Determine the (x, y) coordinate at the center of the cell enclosing the given text.  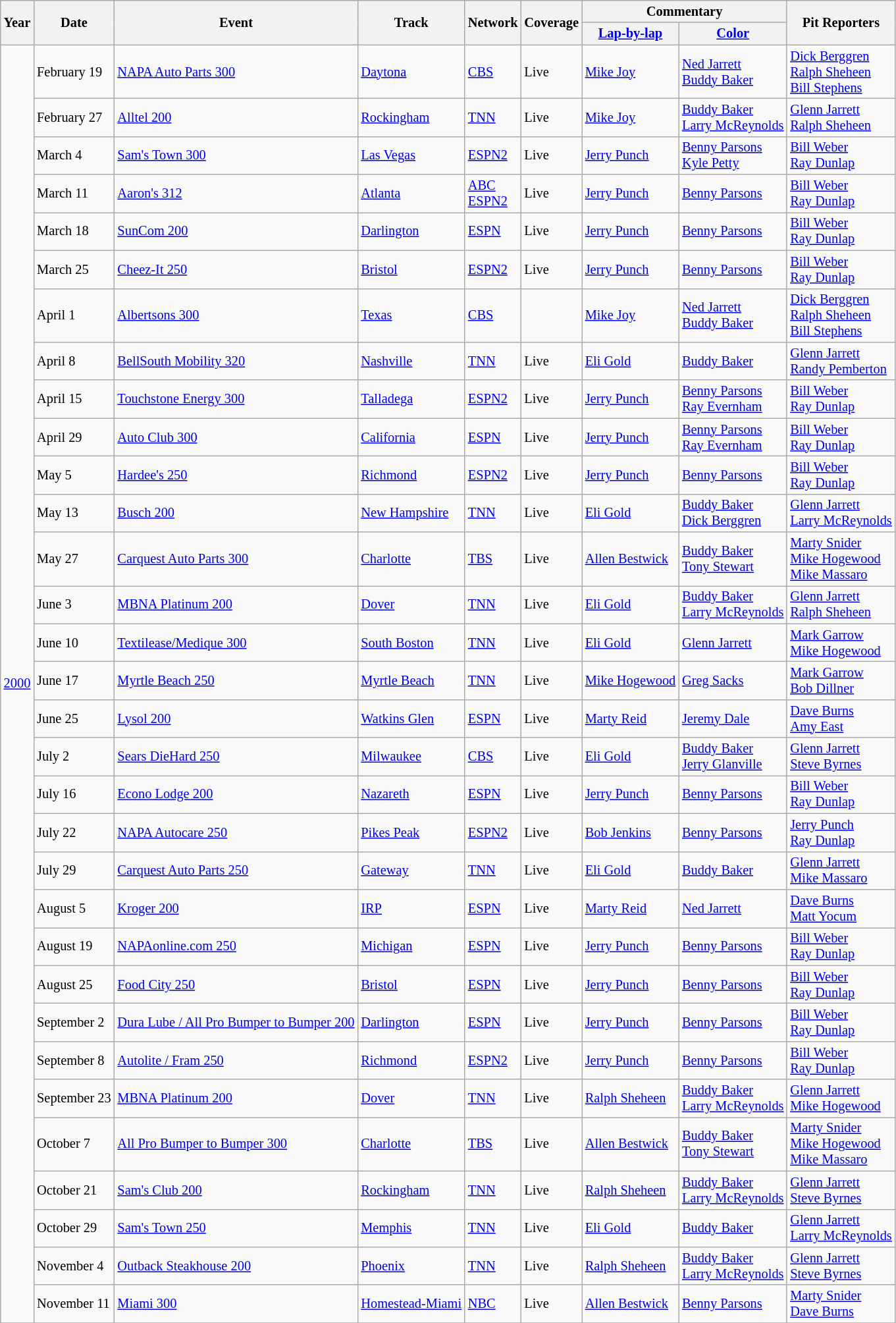
Dave Burns Matt Yocum (841, 908)
Greg Sacks (733, 680)
Myrtle Beach (411, 680)
New Hampshire (411, 513)
April 15 (74, 399)
Nazareth (411, 794)
November 4 (74, 1266)
Aaron's 312 (236, 194)
Nashville (411, 361)
June 3 (74, 605)
May 13 (74, 513)
Dave Burns Amy East (841, 718)
November 11 (74, 1304)
Auto Club 300 (236, 437)
Sam's Club 200 (236, 1190)
NAPAonline.com 250 (236, 946)
Dura Lube / All Pro Bumper to Bumper 200 (236, 1022)
South Boston (411, 643)
California (411, 437)
Buddy Baker Jerry Glanville (733, 757)
Mike Hogewood (631, 680)
Daytona (411, 72)
Talladega (411, 399)
February 19 (74, 72)
Texas (411, 315)
Carquest Auto Parts 300 (236, 559)
July 2 (74, 757)
Kroger 200 (236, 908)
Mark Garrow Bob Dillner (841, 680)
Ned Jarrett (733, 908)
Date (74, 22)
Jeremy Dale (733, 718)
Michigan (411, 946)
July 29 (74, 871)
Commentary (685, 11)
Watkins Glen (411, 718)
Cheez-It 250 (236, 269)
August 19 (74, 946)
March 18 (74, 231)
March 4 (74, 155)
Pit Reporters (841, 22)
April 8 (74, 361)
May 27 (74, 559)
Glenn Jarrett Mike Massaro (841, 871)
Benny Parsons Kyle Petty (733, 155)
Textilease/Medique 300 (236, 643)
Glenn Jarrett Mike Hogewood (841, 1098)
ABC ESPN2 (493, 194)
All Pro Bumper to Bumper 300 (236, 1144)
Coverage (552, 22)
Lysol 200 (236, 718)
September 8 (74, 1060)
Network (493, 22)
Sam's Town 300 (236, 155)
Alltel 200 (236, 117)
Glenn Jarrett Randy Pemberton (841, 361)
October 29 (74, 1228)
Lap-by-lap (631, 34)
Mark Garrow Mike Hogewood (841, 643)
Gateway (411, 871)
August 25 (74, 985)
October 21 (74, 1190)
Bob Jenkins (631, 832)
March 11 (74, 194)
August 5 (74, 908)
Event (236, 22)
Marty Snider Dave Burns (841, 1304)
Outback Steakhouse 200 (236, 1266)
September 2 (74, 1022)
Homestead-Miami (411, 1304)
2000 (17, 684)
Atlanta (411, 194)
Econo Lodge 200 (236, 794)
June 10 (74, 643)
BellSouth Mobility 320 (236, 361)
Sam's Town 250 (236, 1228)
February 27 (74, 117)
Milwaukee (411, 757)
June 25 (74, 718)
July 16 (74, 794)
Jerry Punch Ray Dunlap (841, 832)
Memphis (411, 1228)
Buddy Baker Dick Berggren (733, 513)
NAPA Auto Parts 300 (236, 72)
June 17 (74, 680)
March 25 (74, 269)
Las Vegas (411, 155)
NBC (493, 1304)
Glenn Jarrett (733, 643)
Year (17, 22)
Sears DieHard 250 (236, 757)
Phoenix (411, 1266)
SunCom 200 (236, 231)
Food City 250 (236, 985)
Track (411, 22)
May 5 (74, 475)
Color (733, 34)
NAPA Autocare 250 (236, 832)
Myrtle Beach 250 (236, 680)
Miami 300 (236, 1304)
IRP (411, 908)
Autolite / Fram 250 (236, 1060)
April 29 (74, 437)
October 7 (74, 1144)
Carquest Auto Parts 250 (236, 871)
April 1 (74, 315)
September 23 (74, 1098)
Touchstone Energy 300 (236, 399)
Hardee's 250 (236, 475)
Pikes Peak (411, 832)
July 22 (74, 832)
Albertsons 300 (236, 315)
Busch 200 (236, 513)
